Capture the cell that displays the provided text and extract its [X, Y] central coordinate. 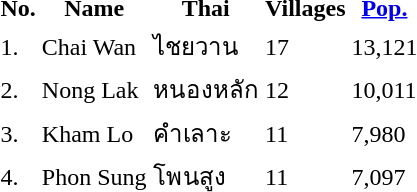
Nong Lak [94, 90]
11 [306, 133]
หนองหลัก [206, 90]
คำเลาะ [206, 133]
17 [306, 46]
12 [306, 90]
Chai Wan [94, 46]
ไชยวาน [206, 46]
Kham Lo [94, 133]
